Return the (x, y) coordinate for the center point of the cell that contains the specified text.  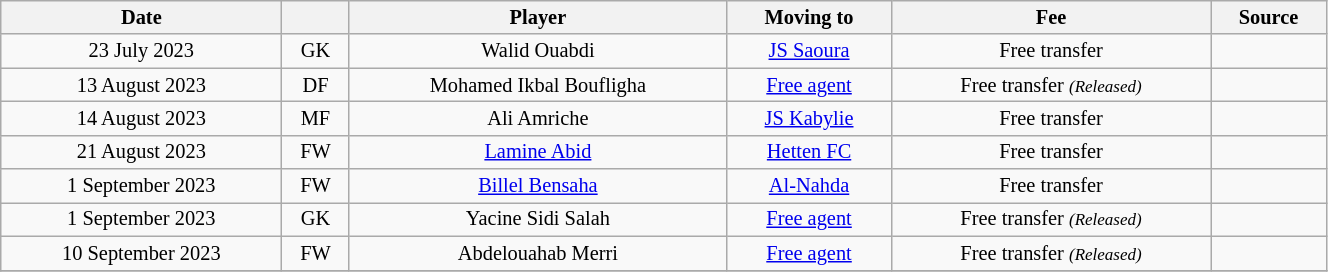
Date (142, 17)
DF (316, 85)
Player (538, 17)
Yacine Sidi Salah (538, 219)
Fee (1050, 17)
MF (316, 118)
Lamine Abid (538, 152)
21 August 2023 (142, 152)
Moving to (810, 17)
14 August 2023 (142, 118)
Billel Bensaha (538, 186)
Walid Ouabdi (538, 51)
23 July 2023 (142, 51)
10 September 2023 (142, 253)
Ali Amriche (538, 118)
Abdelouahab Merri (538, 253)
Hetten FC (810, 152)
Source (1269, 17)
Mohamed Ikbal Boufligha (538, 85)
JS Kabylie (810, 118)
Al-Nahda (810, 186)
JS Saoura (810, 51)
13 August 2023 (142, 85)
